Identify which cell holds the provided text, then report its (x, y) central coordinate. 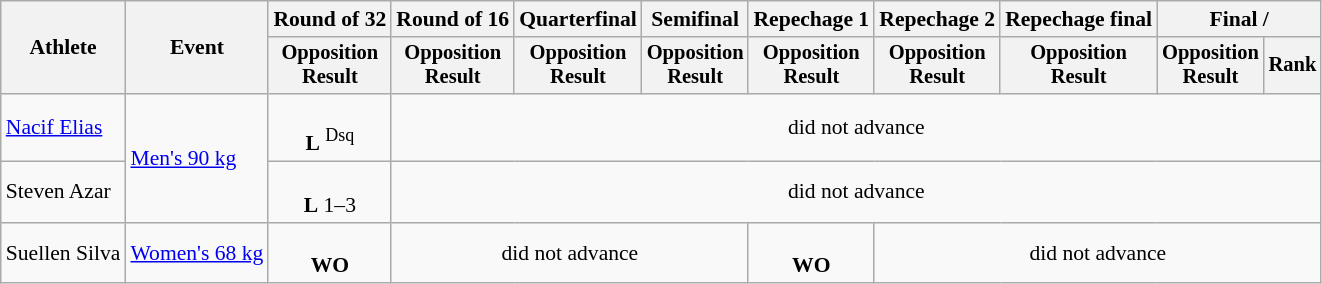
L 1–3 (330, 192)
Event (196, 48)
Women's 68 kg (196, 252)
Repechage 1 (811, 19)
Semifinal (696, 19)
L Dsq (330, 128)
Rank (1293, 66)
Steven Azar (64, 192)
Final / (1239, 19)
Quarterfinal (578, 19)
Men's 90 kg (196, 158)
Repechage 2 (937, 19)
Suellen Silva (64, 252)
Repechage final (1078, 19)
Athlete (64, 48)
Round of 16 (452, 19)
Round of 32 (330, 19)
Nacif Elias (64, 128)
